Find where the given text appears and provide that cell's center as (X, Y) coordinate. 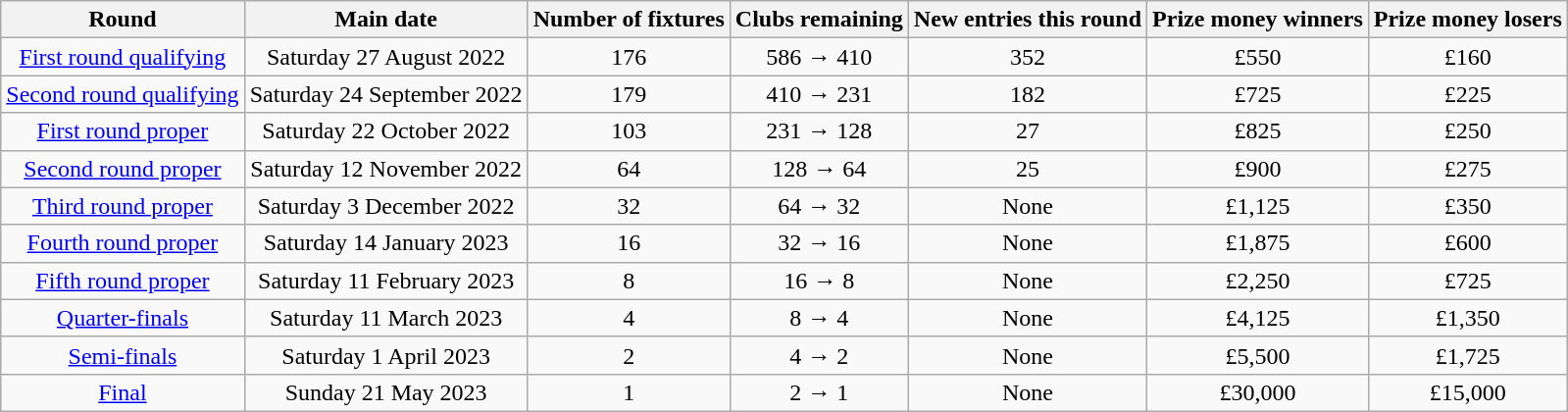
£600 (1467, 243)
£2,250 (1258, 281)
231 → 128 (819, 131)
Third round proper (123, 206)
179 (629, 94)
£1,125 (1258, 206)
4 → 2 (819, 355)
352 (1028, 57)
27 (1028, 131)
Saturday 1 April 2023 (386, 355)
Fourth round proper (123, 243)
Final (123, 392)
First round proper (123, 131)
Sunday 21 May 2023 (386, 392)
Main date (386, 20)
£250 (1467, 131)
32 → 16 (819, 243)
2 → 1 (819, 392)
16 → 8 (819, 281)
103 (629, 131)
Round (123, 20)
£900 (1258, 169)
Clubs remaining (819, 20)
Saturday 14 January 2023 (386, 243)
£350 (1467, 206)
£160 (1467, 57)
New entries this round (1028, 20)
£15,000 (1467, 392)
£4,125 (1258, 318)
£1,725 (1467, 355)
Saturday 24 September 2022 (386, 94)
1 (629, 392)
£1,350 (1467, 318)
Saturday 11 February 2023 (386, 281)
Saturday 12 November 2022 (386, 169)
Prize money winners (1258, 20)
586 → 410 (819, 57)
8 (629, 281)
64 (629, 169)
Fifth round proper (123, 281)
182 (1028, 94)
32 (629, 206)
£825 (1258, 131)
25 (1028, 169)
Number of fixtures (629, 20)
£225 (1467, 94)
Second round qualifying (123, 94)
Prize money losers (1467, 20)
£550 (1258, 57)
Second round proper (123, 169)
176 (629, 57)
2 (629, 355)
£5,500 (1258, 355)
£30,000 (1258, 392)
Quarter-finals (123, 318)
Saturday 27 August 2022 (386, 57)
Saturday 3 December 2022 (386, 206)
Saturday 22 October 2022 (386, 131)
£1,875 (1258, 243)
Semi-finals (123, 355)
First round qualifying (123, 57)
128 → 64 (819, 169)
Saturday 11 March 2023 (386, 318)
8 → 4 (819, 318)
64 → 32 (819, 206)
4 (629, 318)
410 → 231 (819, 94)
16 (629, 243)
£275 (1467, 169)
